From the cell containing the given text, extract its center point as [x, y] coordinate. 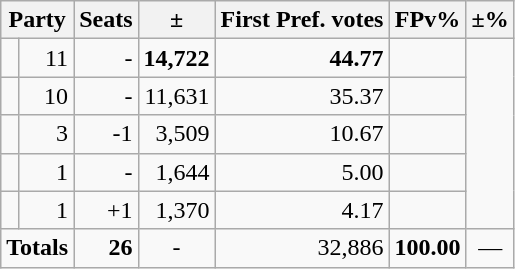
4.17 [302, 210]
10.67 [302, 134]
Party [38, 20]
5.00 [302, 172]
+1 [106, 210]
11 [46, 58]
10 [46, 96]
11,631 [176, 96]
Totals [38, 248]
35.37 [302, 96]
First Pref. votes [302, 20]
±% [490, 20]
1,370 [176, 210]
— [490, 248]
3,509 [176, 134]
100.00 [428, 248]
26 [106, 248]
Seats [106, 20]
FPv% [428, 20]
1,644 [176, 172]
44.77 [302, 58]
32,886 [302, 248]
-1 [106, 134]
14,722 [176, 58]
3 [46, 134]
± [176, 20]
